Scan for the cell matching the given text and deliver its (x, y) coordinate at center. 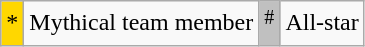
Mythical team member (142, 24)
* (12, 24)
All-star (322, 24)
# (270, 24)
